Determine the [x, y] coordinate at the center of the cell enclosing the given text.  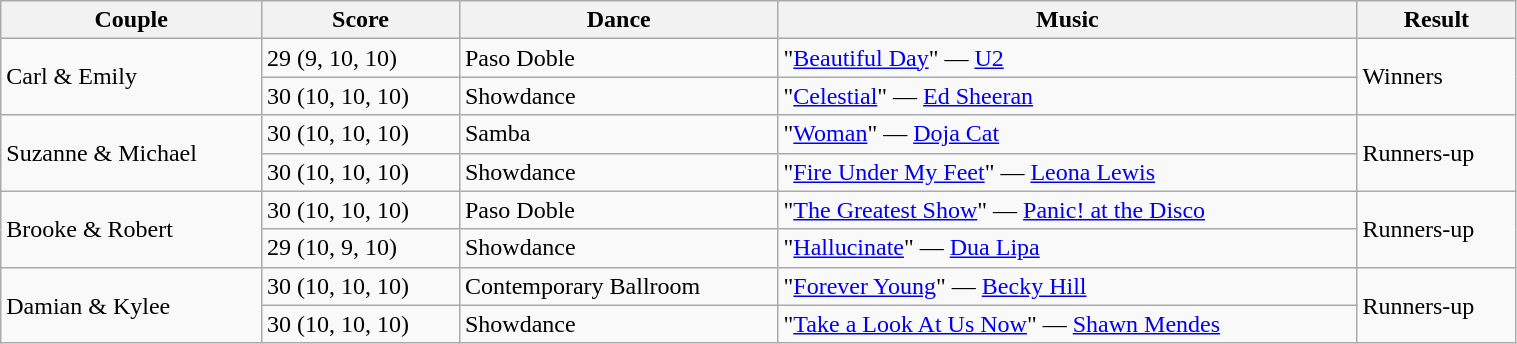
"Take a Look At Us Now" — Shawn Mendes [1068, 324]
Contemporary Ballroom [618, 286]
Winners [1436, 77]
Music [1068, 20]
"Hallucinate" — Dua Lipa [1068, 248]
"Fire Under My Feet" — Leona Lewis [1068, 172]
Result [1436, 20]
Damian & Kylee [132, 305]
"Celestial" — Ed Sheeran [1068, 96]
"Beautiful Day" — U2 [1068, 58]
29 (9, 10, 10) [361, 58]
Carl & Emily [132, 77]
Dance [618, 20]
Brooke & Robert [132, 229]
Samba [618, 134]
Suzanne & Michael [132, 153]
Score [361, 20]
"Woman" — Doja Cat [1068, 134]
Couple [132, 20]
"The Greatest Show" — Panic! at the Disco [1068, 210]
29 (10, 9, 10) [361, 248]
"Forever Young" — Becky Hill [1068, 286]
